For the text-containing cell, return its midpoint in (x, y) coordinate format. 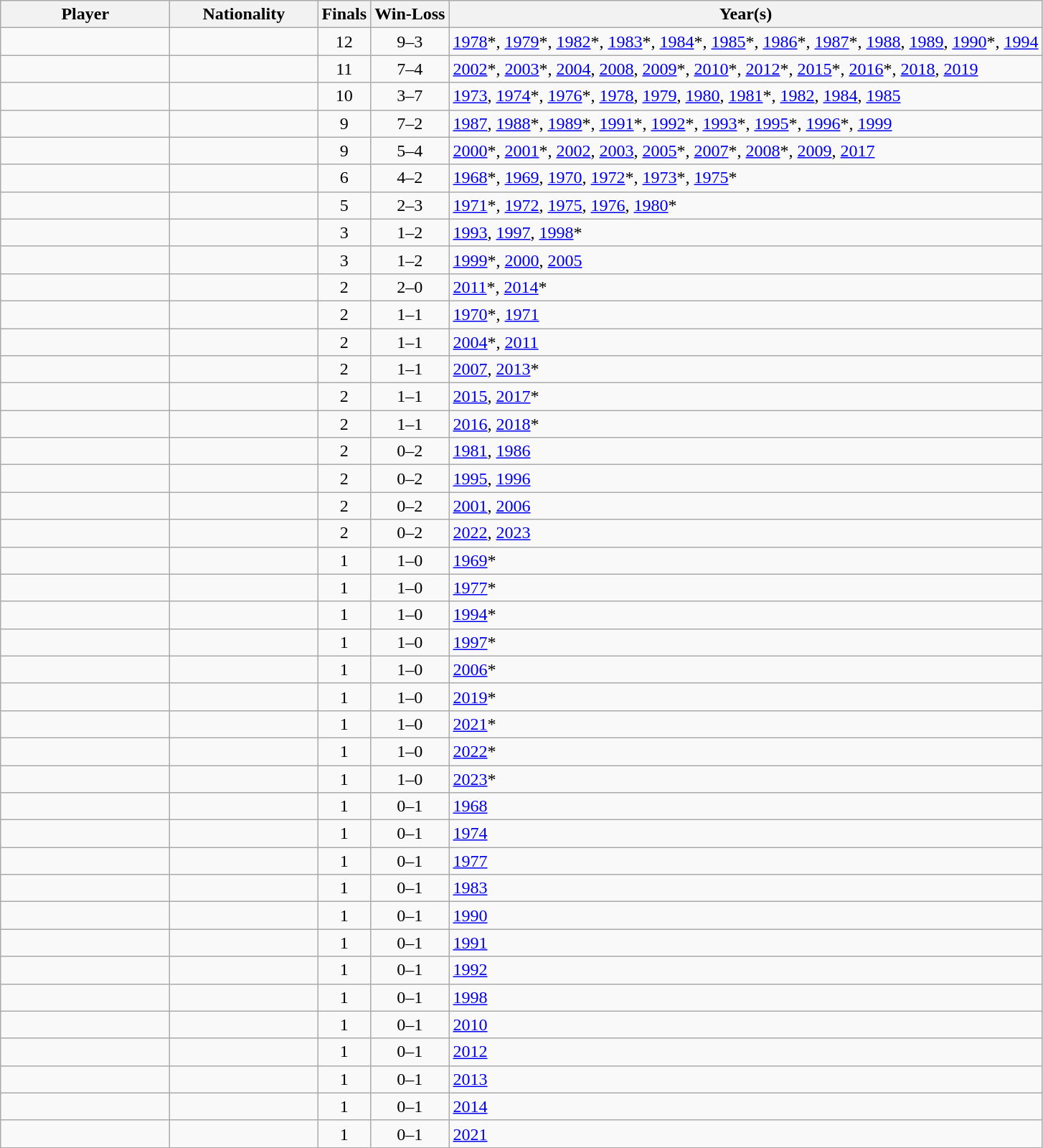
Win-Loss (410, 14)
2015, 2017* (746, 397)
Finals (344, 14)
7–4 (410, 69)
2014 (746, 1106)
1968*, 1969, 1970, 1972*, 1973*, 1975* (746, 178)
2004*, 2011 (746, 342)
10 (344, 96)
5–4 (410, 151)
2019* (746, 697)
1998 (746, 997)
1983 (746, 888)
12 (344, 42)
1997* (746, 642)
1969* (746, 560)
1978*, 1979*, 1982*, 1983*, 1984*, 1985*, 1986*, 1987*, 1988, 1989, 1990*, 1994 (746, 42)
2022, 2023 (746, 533)
1993, 1997, 1998* (746, 232)
7–2 (410, 123)
1974 (746, 834)
2010 (746, 1025)
4–2 (410, 178)
2016, 2018* (746, 424)
2013 (746, 1079)
2007, 2013* (746, 370)
9–3 (410, 42)
5 (344, 205)
1968 (746, 806)
1977* (746, 588)
2–0 (410, 287)
2006* (746, 669)
2–3 (410, 205)
1991 (746, 943)
1977 (746, 861)
1970*, 1971 (746, 314)
1987, 1988*, 1989*, 1991*, 1992*, 1993*, 1995*, 1996*, 1999 (746, 123)
2002*, 2003*, 2004, 2008, 2009*, 2010*, 2012*, 2015*, 2016*, 2018, 2019 (746, 69)
2000*, 2001*, 2002, 2003, 2005*, 2007*, 2008*, 2009, 2017 (746, 151)
2012 (746, 1052)
1990 (746, 916)
1995, 1996 (746, 479)
11 (344, 69)
2021* (746, 724)
3–7 (410, 96)
2022* (746, 751)
1971*, 1972, 1975, 1976, 1980* (746, 205)
1981, 1986 (746, 451)
2021 (746, 1134)
Player (85, 14)
2001, 2006 (746, 506)
1973, 1974*, 1976*, 1978, 1979, 1980, 1981*, 1982, 1984, 1985 (746, 96)
Year(s) (746, 14)
2023* (746, 778)
1994* (746, 615)
6 (344, 178)
1992 (746, 970)
2011*, 2014* (746, 287)
Nationality (244, 14)
1999*, 2000, 2005 (746, 260)
